Detect which cell encompasses the target text, then output its (X, Y) center coordinate. 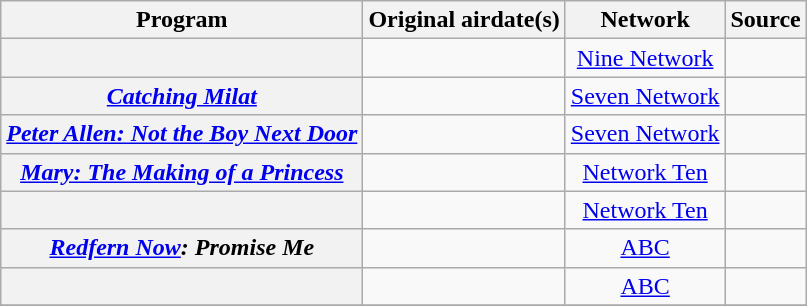
Program (182, 20)
Mary: The Making of a Princess (182, 172)
Catching Milat (182, 96)
Source (766, 20)
Network (645, 20)
Redfern Now: Promise Me (182, 248)
Peter Allen: Not the Boy Next Door (182, 134)
Nine Network (645, 58)
Original airdate(s) (464, 20)
